Provide the [X, Y] coordinate of the cell's center where the given text is located.  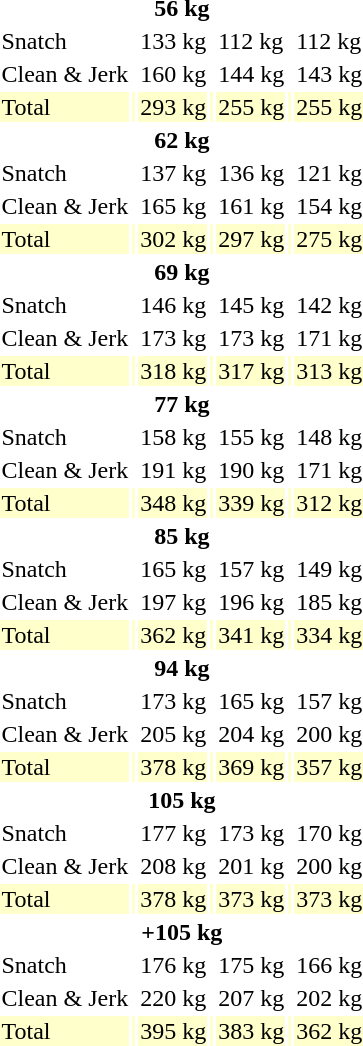
201 kg [252, 866]
133 kg [174, 41]
373 kg [252, 899]
161 kg [252, 206]
175 kg [252, 965]
137 kg [174, 173]
369 kg [252, 767]
146 kg [174, 305]
208 kg [174, 866]
155 kg [252, 437]
160 kg [174, 74]
207 kg [252, 998]
255 kg [252, 107]
158 kg [174, 437]
317 kg [252, 371]
136 kg [252, 173]
205 kg [174, 734]
341 kg [252, 635]
395 kg [174, 1031]
157 kg [252, 569]
191 kg [174, 470]
177 kg [174, 833]
383 kg [252, 1031]
220 kg [174, 998]
204 kg [252, 734]
293 kg [174, 107]
362 kg [174, 635]
144 kg [252, 74]
318 kg [174, 371]
297 kg [252, 239]
190 kg [252, 470]
197 kg [174, 602]
339 kg [252, 503]
145 kg [252, 305]
348 kg [174, 503]
176 kg [174, 965]
302 kg [174, 239]
196 kg [252, 602]
112 kg [252, 41]
